Output the (x, y) coordinate of the center of the cell containing the given text.  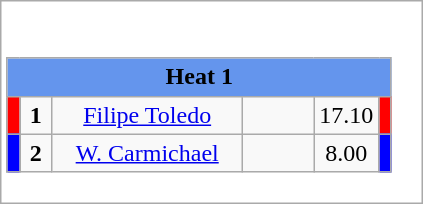
8.00 (346, 153)
1 (36, 115)
Heat 1 1 Filipe Toledo 17.10 2 W. Carmichael 8.00 (212, 102)
W. Carmichael (148, 153)
17.10 (346, 115)
2 (36, 153)
Filipe Toledo (148, 115)
Heat 1 (199, 77)
